Determine the [X, Y] coordinate at the center of the cell enclosing the given text.  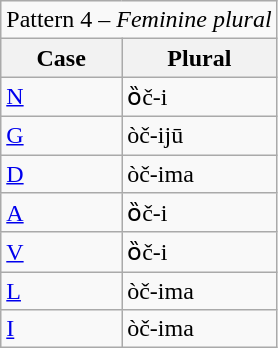
G [62, 135]
D [62, 173]
I [62, 329]
V [62, 252]
òč-ijū [200, 135]
Pattern 4 – Feminine plural [139, 20]
L [62, 291]
Plural [200, 58]
A [62, 213]
N [62, 97]
Case [62, 58]
